Return the (X, Y) coordinate for the center point of the cell that contains the specified text.  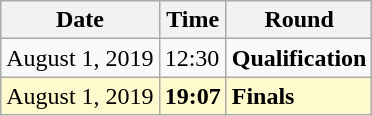
Round (299, 20)
Date (80, 20)
Time (192, 20)
Finals (299, 96)
Qualification (299, 58)
12:30 (192, 58)
19:07 (192, 96)
